Scan for the cell matching the given text and deliver its [X, Y] coordinate at center. 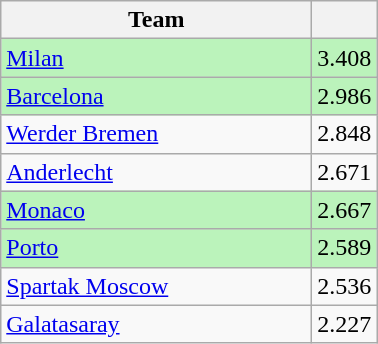
2.667 [344, 210]
Porto [156, 248]
Anderlecht [156, 172]
Milan [156, 58]
2.589 [344, 248]
Monaco [156, 210]
2.986 [344, 96]
2.848 [344, 134]
Spartak Moscow [156, 286]
2.536 [344, 286]
3.408 [344, 58]
2.671 [344, 172]
Team [156, 20]
Galatasaray [156, 324]
Barcelona [156, 96]
Werder Bremen [156, 134]
2.227 [344, 324]
